Locate the cell with the specified text and output its (X, Y) center coordinate. 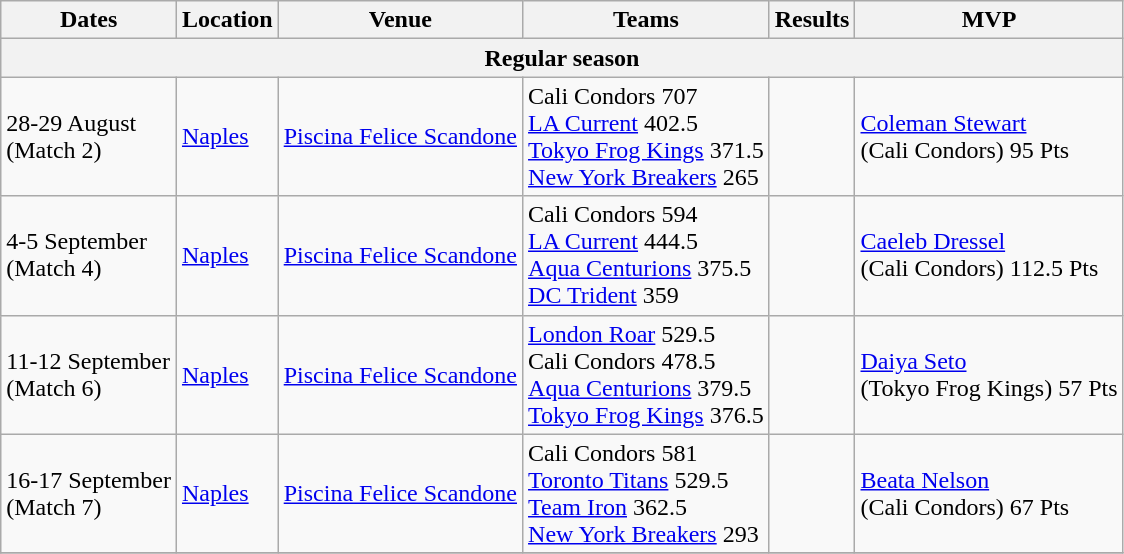
Coleman Stewart (Cali Condors) 95 Pts (989, 136)
Beata Nelson (Cali Condors) 67 Pts (989, 494)
Venue (400, 20)
Regular season (562, 58)
11-12 September(Match 6) (89, 374)
28-29 August(Match 2) (89, 136)
4-5 September(Match 4) (89, 256)
Location (227, 20)
16-17 September(Match 7) (89, 494)
MVP (989, 20)
Cali Condors 581 Toronto Titans 529.5 Team Iron 362.5 New York Breakers 293 (646, 494)
Daiya Seto (Tokyo Frog Kings) 57 Pts (989, 374)
London Roar 529.5 Cali Condors 478.5 Aqua Centurions 379.5 Tokyo Frog Kings 376.5 (646, 374)
Cali Condors 707 LA Current 402.5 Tokyo Frog Kings 371.5 New York Breakers 265 (646, 136)
Cali Condors 594 LA Current 444.5 Aqua Centurions 375.5 DC Trident 359 (646, 256)
Caeleb Dressel (Cali Condors) 112.5 Pts (989, 256)
Dates (89, 20)
Teams (646, 20)
Results (812, 20)
